Pinpoint the cell where the given text exists, returning its [X, Y] midpoint coordinate. 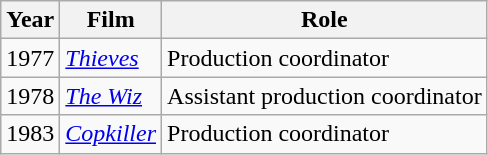
1978 [30, 96]
Assistant production coordinator [325, 96]
Thieves [111, 58]
1977 [30, 58]
Year [30, 20]
Role [325, 20]
1983 [30, 134]
The Wiz [111, 96]
Film [111, 20]
Copkiller [111, 134]
